Return the [x, y] coordinate for the center point of the cell that contains the specified text.  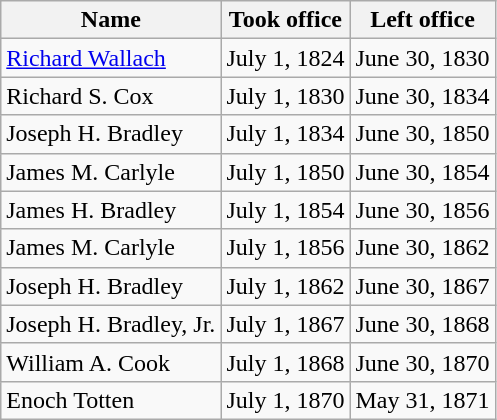
July 1, 1830 [286, 96]
June 30, 1867 [422, 286]
July 1, 1862 [286, 286]
July 1, 1854 [286, 210]
Richard Wallach [111, 58]
June 30, 1850 [422, 134]
June 30, 1834 [422, 96]
James H. Bradley [111, 210]
Enoch Totten [111, 400]
July 1, 1834 [286, 134]
July 1, 1868 [286, 362]
July 1, 1867 [286, 324]
July 1, 1870 [286, 400]
June 30, 1856 [422, 210]
June 30, 1854 [422, 172]
Took office [286, 20]
Left office [422, 20]
June 30, 1830 [422, 58]
Joseph H. Bradley, Jr. [111, 324]
William A. Cook [111, 362]
June 30, 1862 [422, 248]
June 30, 1870 [422, 362]
Name [111, 20]
July 1, 1850 [286, 172]
July 1, 1824 [286, 58]
July 1, 1856 [286, 248]
May 31, 1871 [422, 400]
Richard S. Cox [111, 96]
June 30, 1868 [422, 324]
